Pinpoint the cell where the given text exists, returning its [X, Y] midpoint coordinate. 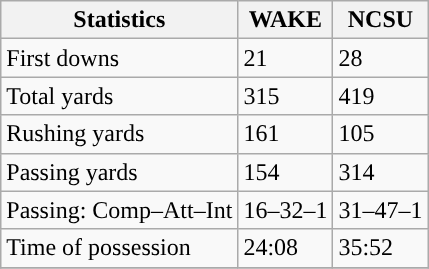
16–32–1 [286, 210]
WAKE [286, 20]
Time of possession [120, 248]
419 [380, 96]
Statistics [120, 20]
21 [286, 58]
154 [286, 172]
314 [380, 172]
35:52 [380, 248]
315 [286, 96]
Passing yards [120, 172]
24:08 [286, 248]
31–47–1 [380, 210]
NCSU [380, 20]
Total yards [120, 96]
Passing: Comp–Att–Int [120, 210]
161 [286, 134]
First downs [120, 58]
105 [380, 134]
28 [380, 58]
Rushing yards [120, 134]
